Locate the cell with the specified text and output its [X, Y] center coordinate. 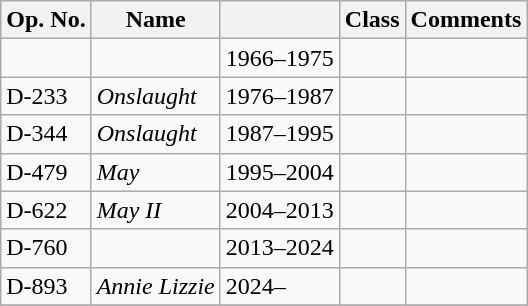
D-760 [46, 248]
2004–2013 [280, 210]
D-344 [46, 134]
1966–1975 [280, 58]
1987–1995 [280, 134]
1995–2004 [280, 172]
May II [156, 210]
Comments [466, 20]
May [156, 172]
Annie Lizzie [156, 286]
D-893 [46, 286]
Class [372, 20]
Op. No. [46, 20]
D-233 [46, 96]
2024– [280, 286]
2013–2024 [280, 248]
Name [156, 20]
D-479 [46, 172]
D-622 [46, 210]
1976–1987 [280, 96]
